Extract the (X, Y) coordinate from the center of the cell holding the provided text.  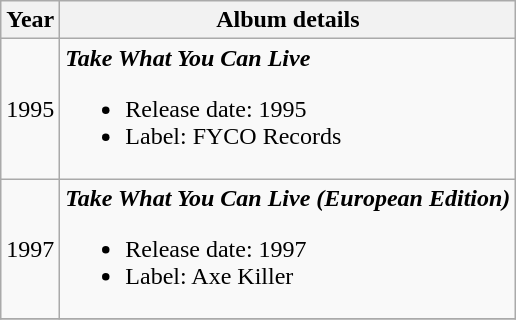
1997 (30, 249)
Album details (288, 20)
Take What You Can LiveRelease date: 1995Label: FYCO Records (288, 109)
1995 (30, 109)
Take What You Can Live (European Edition)Release date: 1997Label: Axe Killer (288, 249)
Year (30, 20)
